Pinpoint the cell where the given text exists, returning its (x, y) midpoint coordinate. 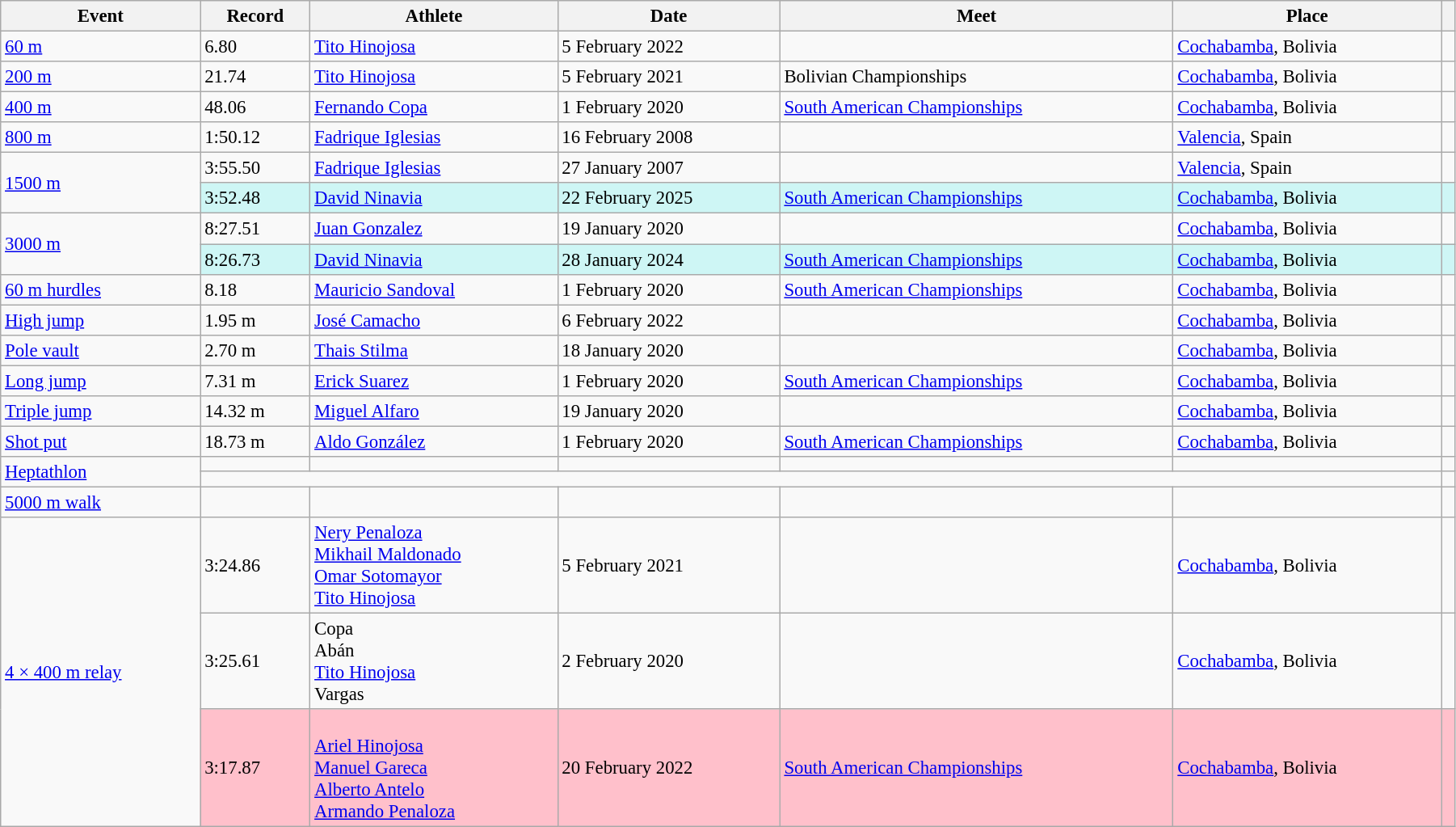
48.06 (255, 108)
16 February 2008 (669, 137)
5 February 2022 (669, 47)
22 February 2025 (669, 198)
20 February 2022 (669, 768)
Triple jump (100, 411)
2.70 m (255, 350)
1.95 m (255, 320)
8:27.51 (255, 229)
Meet (976, 16)
2 February 2020 (669, 661)
1:50.12 (255, 137)
60 m (100, 47)
Mauricio Sandoval (434, 289)
Thais Stilma (434, 350)
28 January 2024 (669, 259)
8.18 (255, 289)
18.73 m (255, 441)
1500 m (100, 183)
Athlete (434, 16)
27 January 2007 (669, 168)
Bolivian Championships (976, 77)
Shot put (100, 441)
Date (669, 16)
Ariel HinojosaManuel GarecaAlberto AnteloArmando Penaloza (434, 768)
Aldo González (434, 441)
60 m hurdles (100, 289)
4 × 400 m relay (100, 673)
Fernando Copa (434, 108)
3000 m (100, 244)
Pole vault (100, 350)
8:26.73 (255, 259)
Nery PenalozaMikhail MaldonadoOmar SotomayorTito Hinojosa (434, 566)
3:17.87 (255, 768)
18 January 2020 (669, 350)
Long jump (100, 381)
Heptathlon (100, 472)
High jump (100, 320)
3:24.86 (255, 566)
Place (1307, 16)
CopaAbánTito HinojosaVargas (434, 661)
800 m (100, 137)
3:52.48 (255, 198)
14.32 m (255, 411)
6.80 (255, 47)
6 February 2022 (669, 320)
400 m (100, 108)
Miguel Alfaro (434, 411)
Juan Gonzalez (434, 229)
José Camacho (434, 320)
5000 m walk (100, 502)
Record (255, 16)
Erick Suarez (434, 381)
200 m (100, 77)
3:25.61 (255, 661)
3:55.50 (255, 168)
21.74 (255, 77)
7.31 m (255, 381)
Event (100, 16)
